Search for the cell housing the specified text and yield its [X, Y] center coordinate. 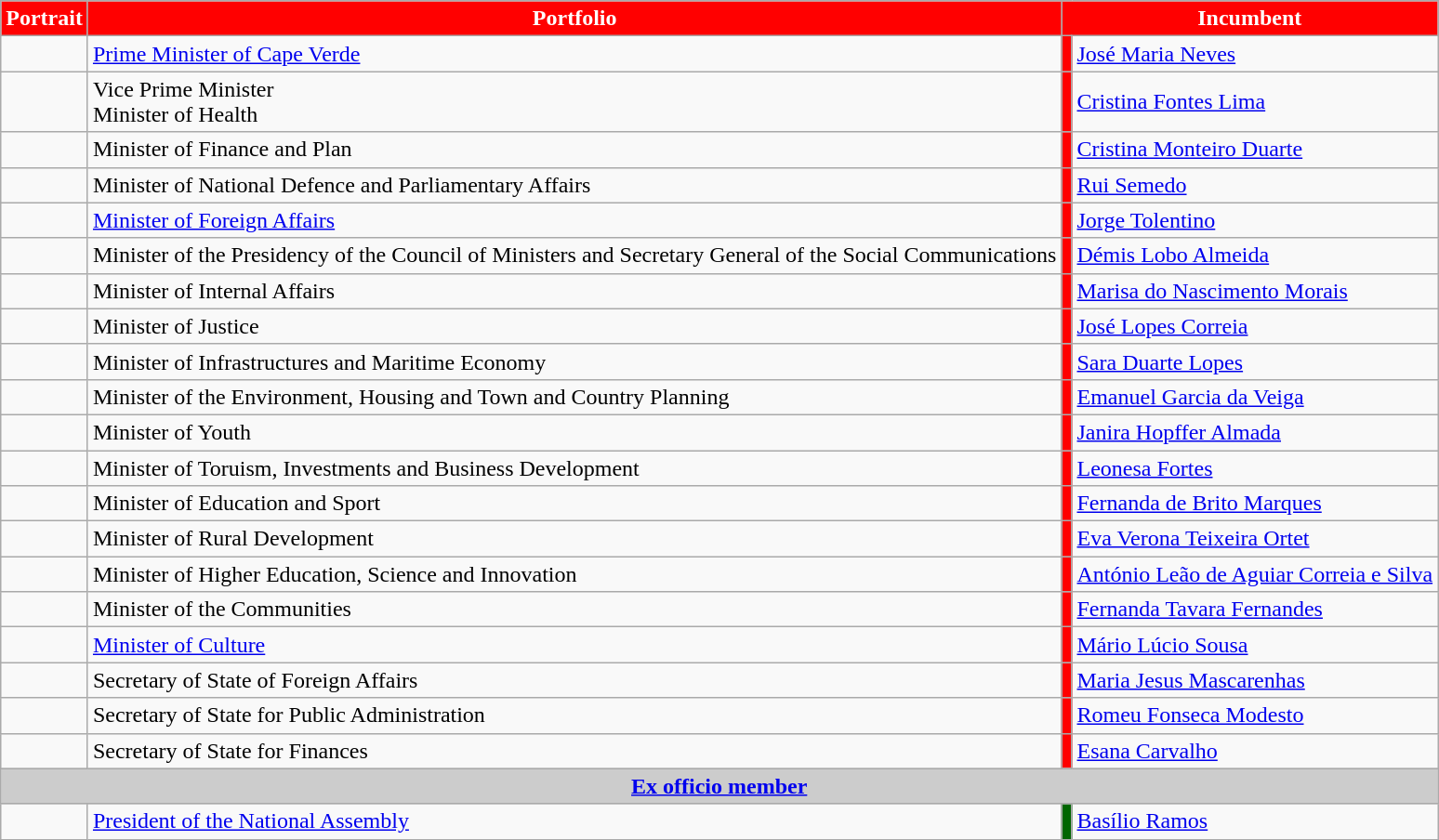
Emanuel Garcia da Veiga [1255, 397]
Minister of Education and Sport [574, 504]
Sara Duarte Lopes [1255, 361]
Cristina Monteiro Duarte [1255, 150]
Jorge Tolentino [1255, 220]
Leonesa Fortes [1255, 467]
Minister of Rural Development [574, 539]
António Leão de Aguiar Correia e Silva [1255, 574]
Minister of the Environment, Housing and Town and Country Planning [574, 397]
Prime Minister of Cape Verde [574, 54]
Marisa do Nascimento Morais [1255, 291]
Incumbent [1249, 19]
President of the National Assembly [574, 821]
José Maria Neves [1255, 54]
Vice Prime MinisterMinister of Health [574, 102]
Secretary of State for Public Administration [574, 715]
Minister of Foreign Affairs [574, 220]
Eva Verona Teixeira Ortet [1255, 539]
Janira Hopffer Almada [1255, 432]
Romeu Fonseca Modesto [1255, 715]
Basílio Ramos [1255, 821]
Démis Lobo Almeida [1255, 256]
Fernanda de Brito Marques [1255, 504]
Esana Carvalho [1255, 751]
Secretary of State for Finances [574, 751]
Portfolio [574, 19]
Secretary of State of Foreign Affairs [574, 680]
José Lopes Correia [1255, 326]
Minister of Youth [574, 432]
Minister of Culture [574, 645]
Ex officio member [719, 786]
Maria Jesus Mascarenhas [1255, 680]
Minister of the Communities [574, 610]
Minister of Finance and Plan [574, 150]
Minister of Internal Affairs [574, 291]
Cristina Fontes Lima [1255, 102]
Minister of Infrastructures and Maritime Economy [574, 361]
Minister of National Defence and Parliamentary Affairs [574, 185]
Portrait [45, 19]
Minister of the Presidency of the Council of Ministers and Secretary General of the Social Communications [574, 256]
Minister of Justice [574, 326]
Fernanda Tavara Fernandes [1255, 610]
Minister of Toruism, Investments and Business Development [574, 467]
Rui Semedo [1255, 185]
Minister of Higher Education, Science and Innovation [574, 574]
Mário Lúcio Sousa [1255, 645]
